Extract the (X, Y) coordinate from the center of the cell holding the provided text.  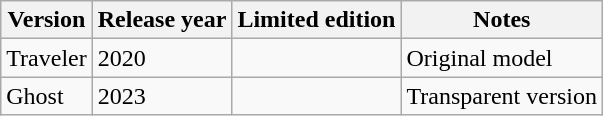
Transparent version (502, 96)
Limited edition (316, 20)
2023 (162, 96)
2020 (162, 58)
Original model (502, 58)
Notes (502, 20)
Traveler (47, 58)
Ghost (47, 96)
Version (47, 20)
Release year (162, 20)
